Search for the cell housing the specified text and yield its [x, y] center coordinate. 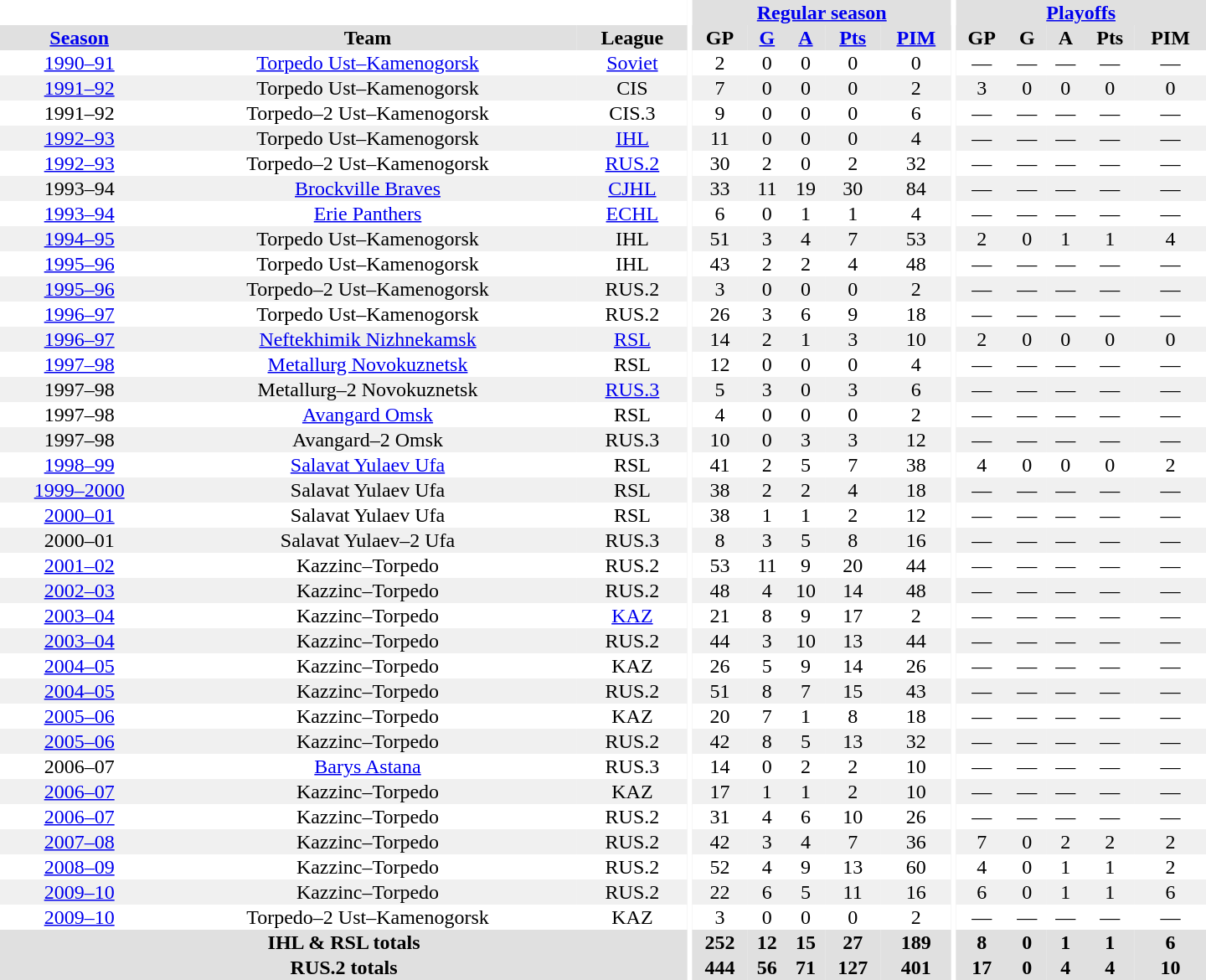
252 [720, 942]
52 [720, 867]
CJHL [633, 188]
IHL & RSL totals [343, 942]
1994–95 [79, 239]
Avangard Omsk [367, 415]
Playoffs [1080, 13]
Barys Astana [367, 766]
League [633, 38]
444 [720, 967]
56 [767, 967]
Neftekhimik Nizhnekamsk [367, 339]
Salavat Yulaev–2 Ufa [367, 540]
127 [853, 967]
1998–99 [79, 465]
2007–08 [79, 842]
ECHL [633, 214]
Brockville Braves [367, 188]
71 [806, 967]
19 [806, 188]
Metallurg–2 Novokuznetsk [367, 389]
60 [916, 867]
31 [720, 817]
33 [720, 188]
2002–03 [79, 591]
21 [720, 616]
189 [916, 942]
2008–09 [79, 867]
Season [79, 38]
Team [367, 38]
Regular season [822, 13]
84 [916, 188]
2001–02 [79, 565]
Avangard–2 Omsk [367, 440]
22 [720, 892]
Erie Panthers [367, 214]
1999–2000 [79, 490]
Soviet [633, 63]
27 [853, 942]
CIS.3 [633, 113]
401 [916, 967]
RUS.2 totals [343, 967]
1990–91 [79, 63]
CIS [633, 88]
Metallurg Novokuznetsk [367, 364]
36 [916, 842]
41 [720, 465]
